Detect which cell encompasses the target text, then output its (x, y) center coordinate. 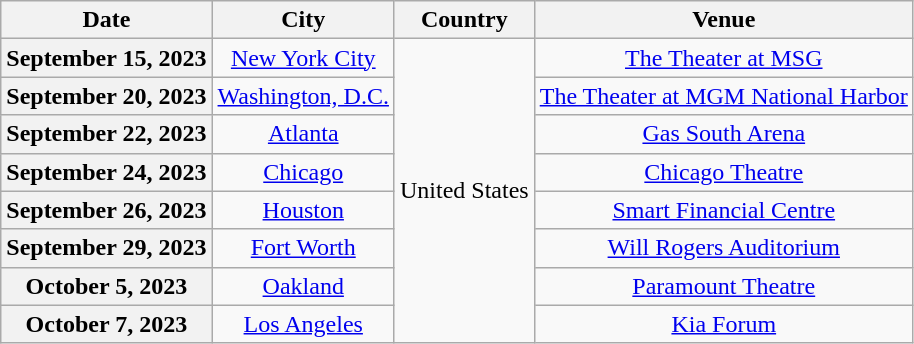
Gas South Arena (724, 134)
Atlanta (303, 134)
September 24, 2023 (106, 172)
New York City (303, 58)
Will Rogers Auditorium (724, 248)
Country (464, 20)
Houston (303, 210)
Washington, D.C. (303, 96)
October 7, 2023 (106, 324)
Smart Financial Centre (724, 210)
City (303, 20)
United States (464, 191)
Oakland (303, 286)
Chicago (303, 172)
Kia Forum (724, 324)
Venue (724, 20)
Paramount Theatre (724, 286)
Los Angeles (303, 324)
Chicago Theatre (724, 172)
September 29, 2023 (106, 248)
September 20, 2023 (106, 96)
Date (106, 20)
October 5, 2023 (106, 286)
The Theater at MGM National Harbor (724, 96)
September 22, 2023 (106, 134)
September 26, 2023 (106, 210)
The Theater at MSG (724, 58)
September 15, 2023 (106, 58)
Fort Worth (303, 248)
